Find where the given text appears and provide that cell's center as (x, y) coordinate. 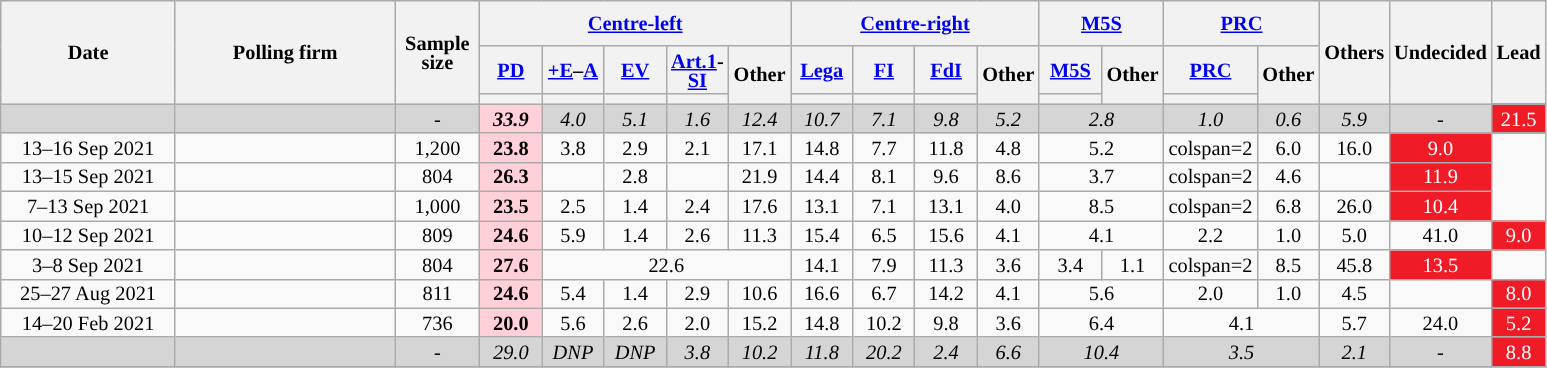
7.7 (884, 148)
Lega (822, 70)
14–20 Feb 2021 (88, 322)
33.9 (511, 118)
FdI (946, 70)
4.8 (1008, 148)
20.0 (511, 322)
3–8 Sep 2021 (88, 264)
11.9 (1440, 176)
Sample size (438, 52)
811 (438, 294)
1.1 (1132, 264)
15.4 (822, 234)
Centre-right (916, 22)
17.1 (760, 148)
24.0 (1440, 322)
21.5 (1519, 118)
23.5 (511, 206)
23.8 (511, 148)
5.7 (1354, 322)
736 (438, 322)
15.2 (760, 322)
6.6 (1008, 352)
45.8 (1354, 264)
Others (1354, 52)
13.5 (1440, 264)
13–15 Sep 2021 (88, 176)
16.6 (822, 294)
8.8 (1519, 352)
29.0 (511, 352)
12.4 (760, 118)
EV (635, 70)
22.6 (666, 264)
4.6 (1288, 176)
7.9 (884, 264)
+E–A (573, 70)
21.9 (760, 176)
13–16 Sep 2021 (88, 148)
10.7 (822, 118)
3.5 (1242, 352)
8.0 (1519, 294)
Undecided (1440, 52)
41.0 (1440, 234)
5.0 (1354, 234)
5.1 (635, 118)
9.6 (946, 176)
1,000 (438, 206)
27.6 (511, 264)
3.4 (1070, 264)
PD (511, 70)
8.6 (1008, 176)
2.2 (1211, 234)
15.6 (946, 234)
809 (438, 234)
Lead (1519, 52)
14.2 (946, 294)
7–13 Sep 2021 (88, 206)
1,200 (438, 148)
1.6 (697, 118)
6.0 (1288, 148)
20.2 (884, 352)
16.0 (1354, 148)
5.4 (573, 294)
17.6 (760, 206)
6.7 (884, 294)
6.5 (884, 234)
26.0 (1354, 206)
14.4 (822, 176)
Centre-left (636, 22)
6.8 (1288, 206)
10.6 (760, 294)
4.5 (1354, 294)
14.1 (822, 264)
6.4 (1101, 322)
3.7 (1101, 176)
Art.1-SI (697, 70)
8.1 (884, 176)
26.3 (511, 176)
Polling firm (285, 52)
0.6 (1288, 118)
Date (88, 52)
10–12 Sep 2021 (88, 234)
FI (884, 70)
25–27 Aug 2021 (88, 294)
2.5 (573, 206)
